Capture the cell that displays the provided text and extract its [X, Y] central coordinate. 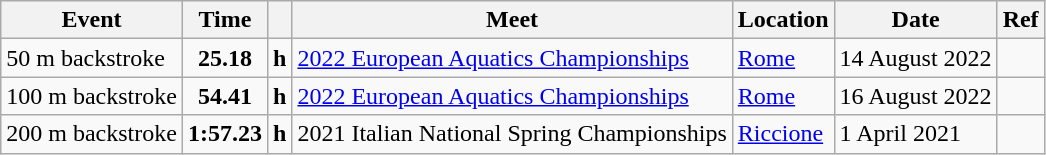
54.41 [224, 96]
Time [224, 20]
Riccione [783, 134]
Event [92, 20]
25.18 [224, 58]
16 August 2022 [916, 96]
2021 Italian National Spring Championships [512, 134]
100 m backstroke [92, 96]
Location [783, 20]
50 m backstroke [92, 58]
1:57.23 [224, 134]
200 m backstroke [92, 134]
Meet [512, 20]
Date [916, 20]
14 August 2022 [916, 58]
Ref [1020, 20]
1 April 2021 [916, 134]
